Return the [x, y] coordinate for the center point of the cell that contains the specified text.  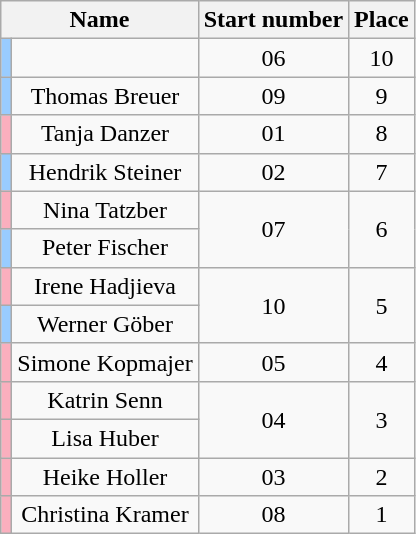
Place [382, 20]
01 [273, 134]
Katrin Senn [105, 400]
Irene Hadjieva [105, 286]
Christina Kramer [105, 515]
5 [382, 305]
7 [382, 172]
Tanja Danzer [105, 134]
04 [273, 419]
06 [273, 58]
Peter Fischer [105, 248]
6 [382, 229]
Name [100, 20]
Hendrik Steiner [105, 172]
Thomas Breuer [105, 96]
2 [382, 477]
1 [382, 515]
09 [273, 96]
Nina Tatzber [105, 210]
08 [273, 515]
4 [382, 362]
Start number [273, 20]
05 [273, 362]
Simone Kopmajer [105, 362]
3 [382, 419]
Werner Göber [105, 324]
03 [273, 477]
07 [273, 229]
02 [273, 172]
Lisa Huber [105, 438]
Heike Holler [105, 477]
8 [382, 134]
9 [382, 96]
